Return (X, Y) of the center of cell containing provided text 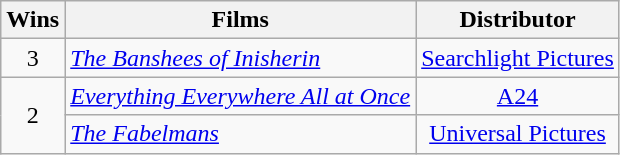
A24 (518, 96)
Universal Pictures (518, 134)
Wins (33, 20)
The Banshees of Inisherin (240, 58)
Films (240, 20)
Everything Everywhere All at Once (240, 96)
2 (33, 115)
The Fabelmans (240, 134)
Searchlight Pictures (518, 58)
Distributor (518, 20)
3 (33, 58)
